Identify which cell holds the provided text, then report its [x, y] central coordinate. 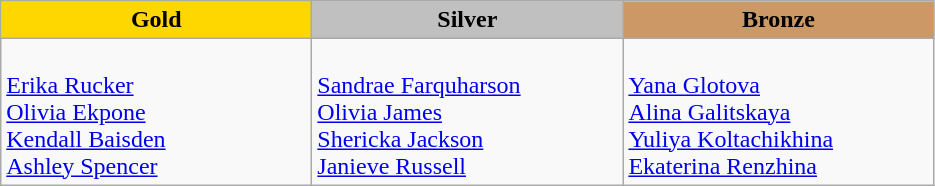
Yana GlotovaAlina GalitskayaYuliya KoltachikhinaEkaterina Renzhina [778, 112]
Erika RuckerOlivia EkponeKendall BaisdenAshley Spencer [156, 112]
Bronze [778, 20]
Silver [468, 20]
Gold [156, 20]
Sandrae FarquharsonOlivia JamesShericka JacksonJanieve Russell [468, 112]
